Scan for the cell matching the given text and deliver its (x, y) coordinate at center. 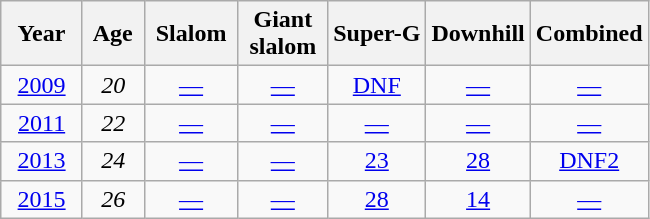
Year (42, 34)
22 (113, 123)
2013 (42, 161)
2009 (42, 85)
Age (113, 34)
2015 (42, 199)
Giant slalom (283, 34)
Combined (589, 34)
DNF (377, 85)
26 (113, 199)
2011 (42, 123)
23 (377, 161)
24 (113, 161)
Super-G (377, 34)
20 (113, 85)
Downhill (478, 34)
DNF2 (589, 161)
14 (478, 199)
Slalom (191, 34)
